Return the (x, y) coordinate for the center point of the cell that contains the specified text.  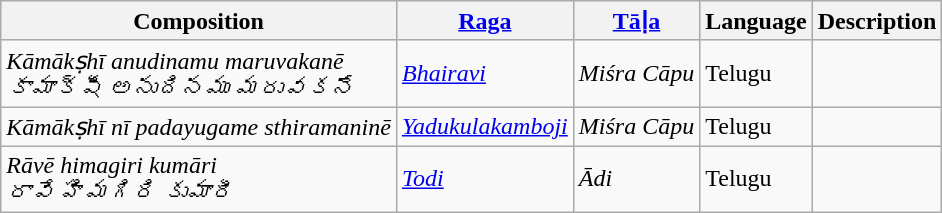
Bhairavi (484, 74)
Language (756, 21)
Todi (484, 178)
Composition (199, 21)
Ādi (636, 178)
Tāḷa (636, 21)
Description (877, 21)
Yadukulakamboji (484, 127)
Raga (484, 21)
Kāmākṣhī nī padayugame sthiramaninē (199, 127)
Rāvē himagiri kumāri రావే హిమగిరి కుమారీ (199, 178)
Kāmākṣhī anudinamu maruvakanē కామాక్షీ అనుదినము మరువకనే (199, 74)
